Find where the given text appears and provide that cell's center as (X, Y) coordinate. 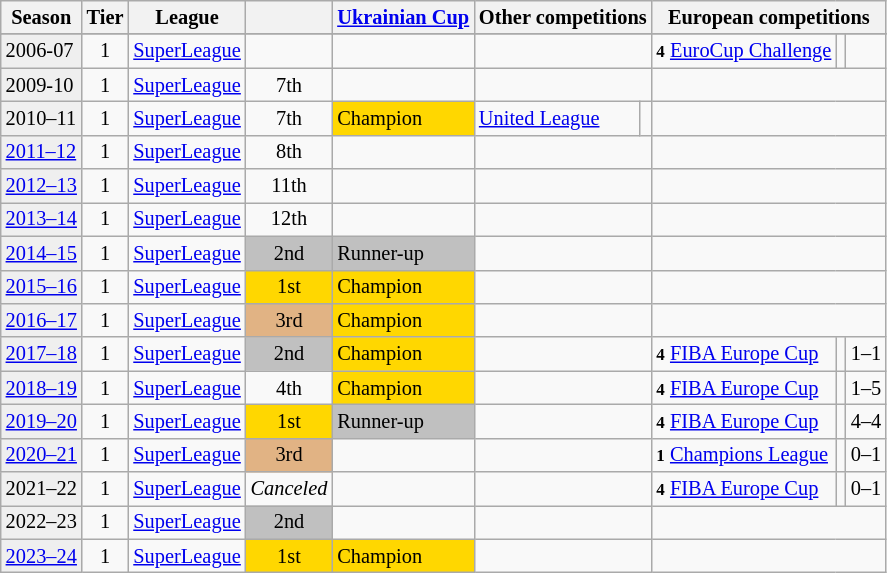
2006-07 (42, 51)
League (186, 17)
2012–13 (42, 186)
1 Champions League (744, 455)
2017–18 (42, 354)
2022–23 (42, 522)
European competitions (770, 17)
2009-10 (42, 85)
2011–12 (42, 152)
1–5 (866, 388)
8th (290, 152)
11th (290, 186)
Canceled (290, 489)
2019–20 (42, 421)
2013–14 (42, 219)
4 EuroCup Challenge (744, 51)
2010–11 (42, 118)
Other competitions (562, 17)
Tier (106, 17)
4th (290, 388)
2014–15 (42, 253)
2020–21 (42, 455)
12th (290, 219)
2023–24 (42, 556)
2016–17 (42, 320)
2018–19 (42, 388)
Season (42, 17)
1–1 (866, 354)
United League (556, 118)
Ukrainian Cup (403, 17)
4–4 (866, 421)
2021–22 (42, 489)
2015–16 (42, 287)
